Locate the cell with the specified text and output its (X, Y) center coordinate. 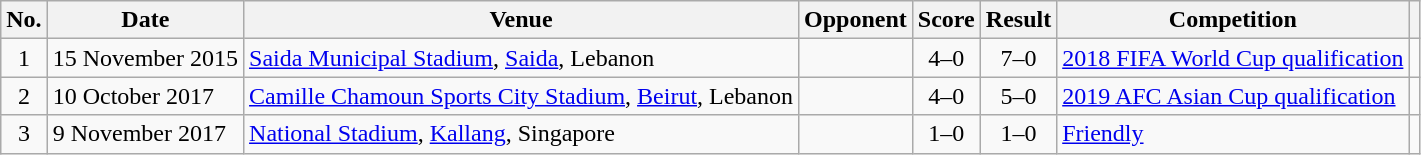
Saida Municipal Stadium, Saida, Lebanon (522, 58)
Friendly (1233, 134)
Competition (1233, 20)
5–0 (1018, 96)
Opponent (856, 20)
National Stadium, Kallang, Singapore (522, 134)
15 November 2015 (145, 58)
1 (24, 58)
Date (145, 20)
Camille Chamoun Sports City Stadium, Beirut, Lebanon (522, 96)
2018 FIFA World Cup qualification (1233, 58)
9 November 2017 (145, 134)
10 October 2017 (145, 96)
2019 AFC Asian Cup qualification (1233, 96)
No. (24, 20)
2 (24, 96)
Result (1018, 20)
3 (24, 134)
7–0 (1018, 58)
Venue (522, 20)
Score (946, 20)
